Pinpoint the cell where the given text exists, returning its (x, y) midpoint coordinate. 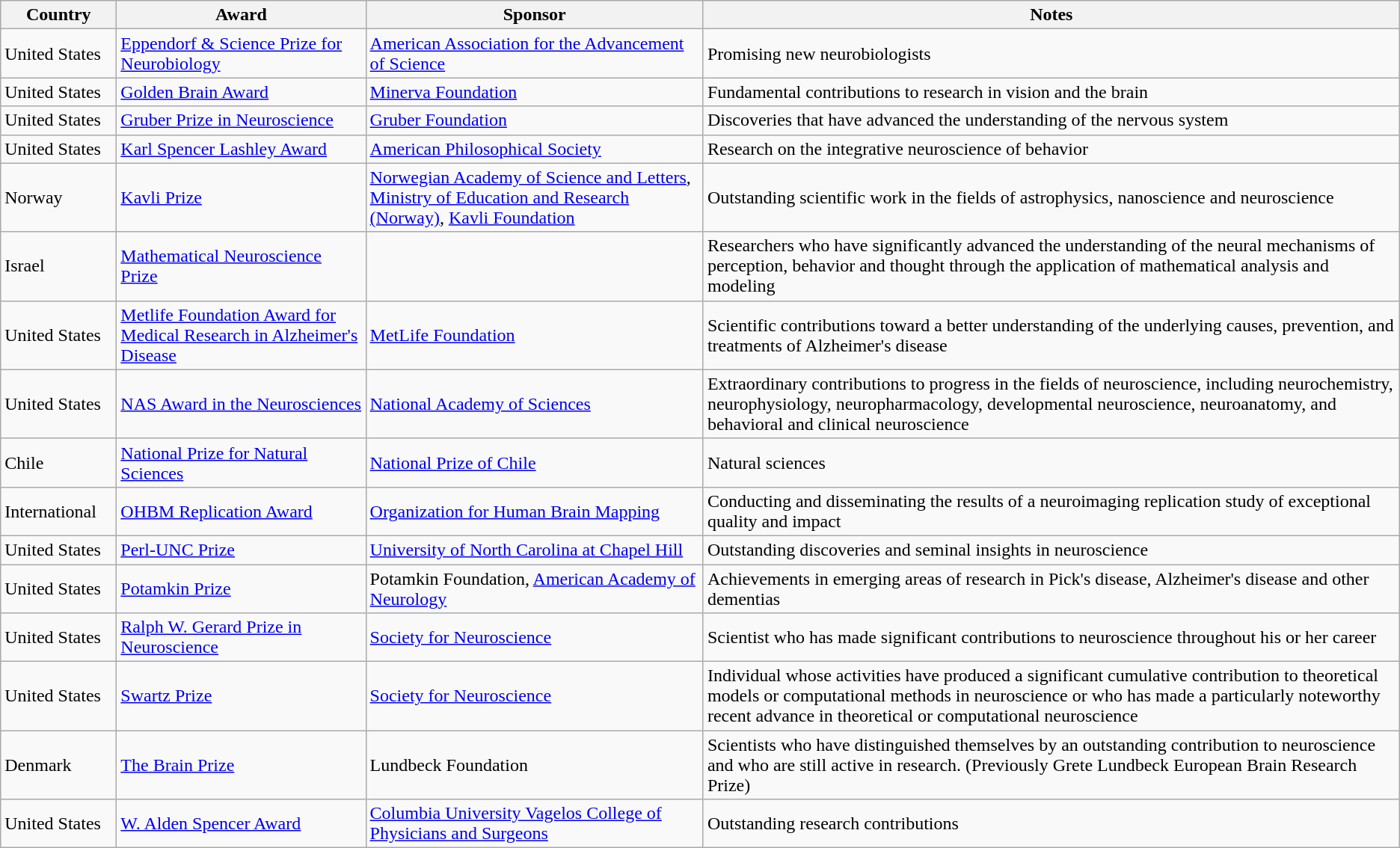
Metlife Foundation Award for Medical Research in Alzheimer's Disease (241, 335)
MetLife Foundation (534, 335)
American Philosophical Society (534, 149)
Perl-UNC Prize (241, 550)
Israel (58, 266)
Mathematical Neuroscience Prize (241, 266)
Country (58, 15)
Potamkin Foundation, American Academy of Neurology (534, 588)
American Association for the Advancement of Science (534, 54)
Outstanding scientific work in the fields of astrophysics, nanoscience and neuroscience (1051, 197)
Fundamental contributions to research in vision and the brain (1051, 92)
Potamkin Prize (241, 588)
Norwegian Academy of Science and Letters, Ministry of Education and Research (Norway), Kavli Foundation (534, 197)
W. Alden Spencer Award (241, 824)
Denmark (58, 765)
Award (241, 15)
Swartz Prize (241, 696)
Gruber Foundation (534, 120)
Scientific contributions toward a better understanding of the underlying causes, prevention, and treatments of Alzheimer's disease (1051, 335)
NAS Award in the Neurosciences (241, 404)
Minerva Foundation (534, 92)
Outstanding discoveries and seminal insights in neuroscience (1051, 550)
National Prize for Natural Sciences (241, 462)
Eppendorf & Science Prize for Neurobiology (241, 54)
Outstanding research contributions (1051, 824)
Gruber Prize in Neuroscience (241, 120)
Achievements in emerging areas of research in Pick's disease, Alzheimer's disease and other dementias (1051, 588)
National Prize of Chile (534, 462)
Organization for Human Brain Mapping (534, 511)
Lundbeck Foundation (534, 765)
Karl Spencer Lashley Award (241, 149)
Research on the integrative neuroscience of behavior (1051, 149)
The Brain Prize (241, 765)
Promising new neurobiologists (1051, 54)
Columbia University Vagelos College of Physicians and Surgeons (534, 824)
Norway (58, 197)
Conducting and disseminating the results of a neuroimaging replication study of exceptional quality and impact (1051, 511)
Discoveries that have advanced the understanding of the nervous system (1051, 120)
Scientist who has made significant contributions to neuroscience throughout his or her career (1051, 637)
Sponsor (534, 15)
Chile (58, 462)
Notes (1051, 15)
International (58, 511)
Golden Brain Award (241, 92)
OHBM Replication Award (241, 511)
University of North Carolina at Chapel Hill (534, 550)
Natural sciences (1051, 462)
Ralph W. Gerard Prize in Neuroscience (241, 637)
Kavli Prize (241, 197)
National Academy of Sciences (534, 404)
